For the text-containing cell, return its midpoint in [X, Y] coordinate format. 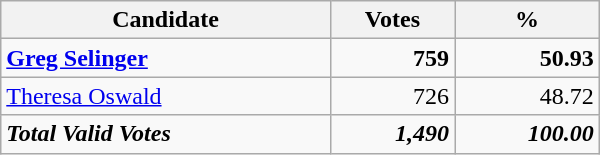
48.72 [528, 96]
% [528, 20]
Total Valid Votes [166, 134]
726 [392, 96]
50.93 [528, 58]
1,490 [392, 134]
Theresa Oswald [166, 96]
Candidate [166, 20]
100.00 [528, 134]
759 [392, 58]
Greg Selinger [166, 58]
Votes [392, 20]
